Return the [X, Y] coordinate for the center point of the cell that contains the specified text.  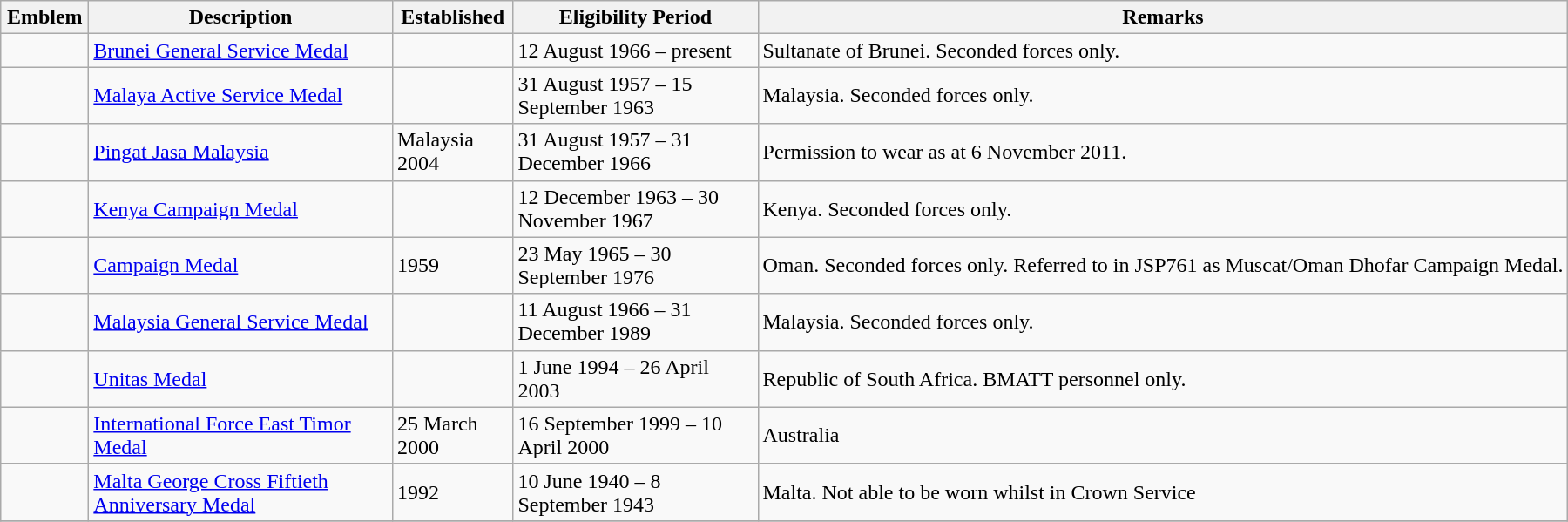
Malta. Not able to be worn whilst in Crown Service [1163, 491]
Australia [1163, 436]
Brunei General Service Medal [240, 51]
Unitas Medal [240, 378]
Pingat Jasa Malaysia [240, 152]
Campaign Medal [240, 265]
Kenya. Seconded forces only. [1163, 209]
12 December 1963 – 30 November 1967 [636, 209]
Malaya Active Service Medal [240, 96]
16 September 1999 – 10 April 2000 [636, 436]
1 June 1994 – 26 April 2003 [636, 378]
Malaysia 2004 [453, 152]
12 August 1966 – present [636, 51]
1959 [453, 265]
Emblem [45, 17]
23 May 1965 – 30 September 1976 [636, 265]
11 August 1966 – 31 December 1989 [636, 322]
Republic of South Africa. BMATT personnel only. [1163, 378]
Malta George Cross Fiftieth Anniversary Medal [240, 491]
1992 [453, 491]
Eligibility Period [636, 17]
Oman. Seconded forces only. Referred to in JSP761 as Muscat/Oman Dhofar Campaign Medal. [1163, 265]
Sultanate of Brunei. Seconded forces only. [1163, 51]
Established [453, 17]
International Force East Timor Medal [240, 436]
Permission to wear as at 6 November 2011. [1163, 152]
31 August 1957 – 15 September 1963 [636, 96]
31 August 1957 – 31 December 1966 [636, 152]
Kenya Campaign Medal [240, 209]
10 June 1940 – 8 September 1943 [636, 491]
25 March 2000 [453, 436]
Malaysia General Service Medal [240, 322]
Remarks [1163, 17]
Description [240, 17]
